Determine the [x, y] coordinate at the center of the cell enclosing the given text.  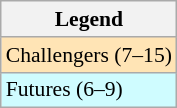
Futures (6–9) [89, 90]
Challengers (7–15) [89, 55]
Legend [89, 19]
